Output the [x, y] coordinate of the center of the cell containing the given text.  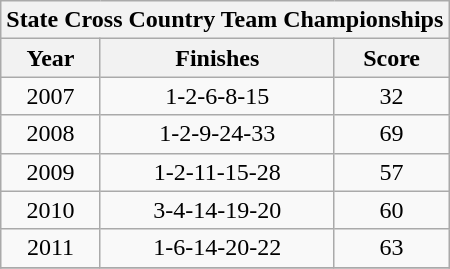
Year [50, 58]
1-6-14-20-22 [217, 248]
2010 [50, 210]
32 [391, 96]
60 [391, 210]
State Cross Country Team Championships [225, 20]
1-2-9-24-33 [217, 134]
63 [391, 248]
69 [391, 134]
3-4-14-19-20 [217, 210]
57 [391, 172]
2008 [50, 134]
Score [391, 58]
1-2-11-15-28 [217, 172]
2007 [50, 96]
Finishes [217, 58]
2009 [50, 172]
1-2-6-8-15 [217, 96]
2011 [50, 248]
